Pinpoint the cell where the given text exists, returning its [x, y] midpoint coordinate. 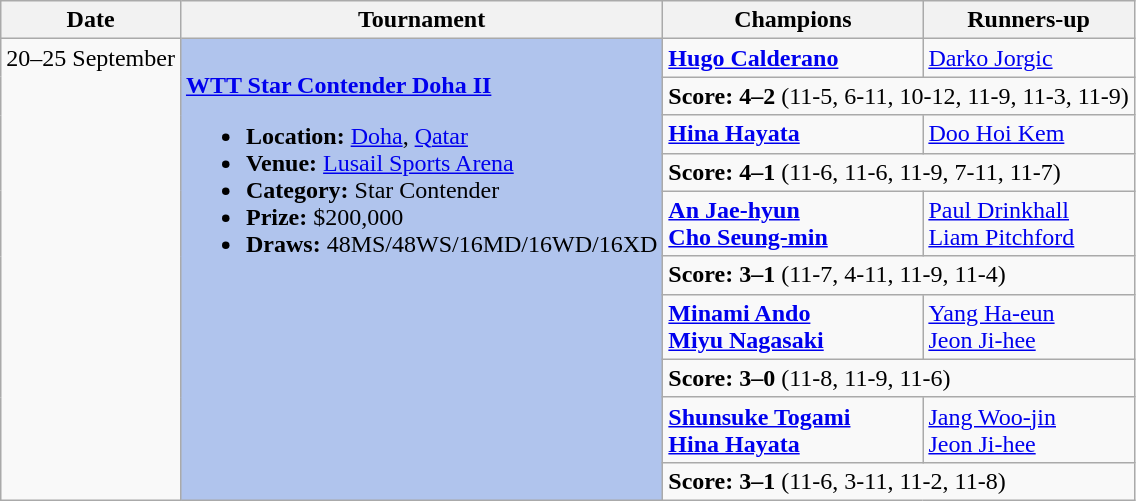
20–25 September [91, 270]
Date [91, 20]
Shunsuke Togami Hina Hayata [793, 430]
Score: 4–2 (11-5, 6-11, 10-12, 11-9, 11-3, 11-9) [898, 96]
An Jae-hyun Cho Seung-min [793, 224]
Darko Jorgic [1028, 58]
Yang Ha-eun Jeon Ji-hee [1028, 326]
Score: 4–1 (11-6, 11-6, 11-9, 7-11, 11-7) [898, 172]
Score: 3–1 (11-7, 4-11, 11-9, 11-4) [898, 275]
Hugo Calderano [793, 58]
Minami Ando Miyu Nagasaki [793, 326]
Hina Hayata [793, 134]
WTT Star Contender Doha IILocation: Doha, QatarVenue: Lusail Sports ArenaCategory: Star ContenderPrize: $200,000Draws: 48MS/48WS/16MD/16WD/16XD [421, 270]
Tournament [421, 20]
Doo Hoi Kem [1028, 134]
Runners-up [1028, 20]
Jang Woo-jin Jeon Ji-hee [1028, 430]
Score: 3–1 (11-6, 3-11, 11-2, 11-8) [898, 481]
Champions [793, 20]
Paul Drinkhall Liam Pitchford [1028, 224]
Score: 3–0 (11-8, 11-9, 11-6) [898, 378]
